Provide the [x, y] coordinate of the cell's center where the given text is located.  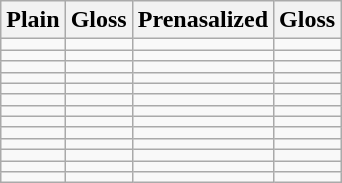
Plain [33, 20]
Prenasalized [202, 20]
